For the text-containing cell, return its midpoint in (X, Y) coordinate format. 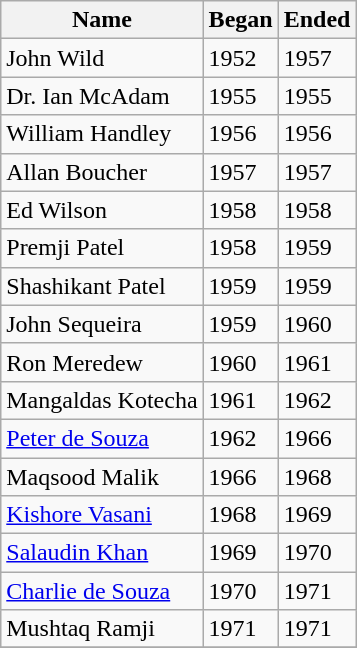
Name (102, 20)
Ed Wilson (102, 210)
Premji Patel (102, 248)
John Wild (102, 58)
Ron Meredew (102, 362)
John Sequeira (102, 324)
Charlie de Souza (102, 591)
1952 (240, 58)
William Handley (102, 134)
Ended (317, 20)
Allan Boucher (102, 172)
Mushtaq Ramji (102, 629)
Peter de Souza (102, 438)
Shashikant Patel (102, 286)
Kishore Vasani (102, 515)
Began (240, 20)
Dr. Ian McAdam (102, 96)
Mangaldas Kotecha (102, 400)
Maqsood Malik (102, 477)
Salaudin Khan (102, 553)
